Output the (X, Y) coordinate of the center of the cell containing the given text.  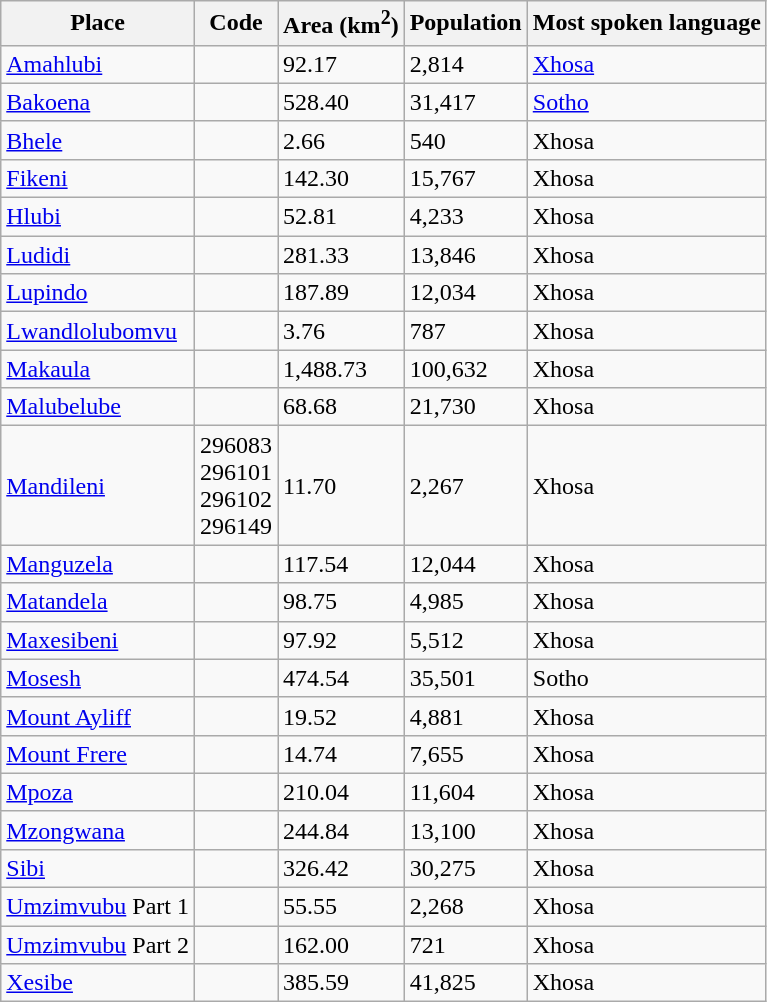
97.92 (342, 640)
30,275 (466, 868)
296083296101296102296149 (236, 486)
Ludidi (98, 255)
4,233 (466, 217)
Umzimvubu Part 2 (98, 945)
Umzimvubu Part 1 (98, 907)
244.84 (342, 830)
2.66 (342, 140)
281.33 (342, 255)
117.54 (342, 564)
19.52 (342, 716)
4,985 (466, 602)
2,267 (466, 486)
210.04 (342, 792)
142.30 (342, 178)
35,501 (466, 678)
14.74 (342, 754)
Mosesh (98, 678)
540 (466, 140)
Bhele (98, 140)
Most spoken language (646, 24)
1,488.73 (342, 369)
Bakoena (98, 102)
528.40 (342, 102)
68.68 (342, 407)
474.54 (342, 678)
11.70 (342, 486)
15,767 (466, 178)
4,881 (466, 716)
Xesibe (98, 983)
Lupindo (98, 293)
Place (98, 24)
31,417 (466, 102)
92.17 (342, 64)
2,814 (466, 64)
Manguzela (98, 564)
721 (466, 945)
11,604 (466, 792)
2,268 (466, 907)
326.42 (342, 868)
Malubelube (98, 407)
13,846 (466, 255)
5,512 (466, 640)
Mzongwana (98, 830)
385.59 (342, 983)
3.76 (342, 331)
Hlubi (98, 217)
Mount Ayliff (98, 716)
787 (466, 331)
Lwandlolubomvu (98, 331)
162.00 (342, 945)
41,825 (466, 983)
Population (466, 24)
Sibi (98, 868)
98.75 (342, 602)
Amahlubi (98, 64)
7,655 (466, 754)
Fikeni (98, 178)
52.81 (342, 217)
12,044 (466, 564)
Makaula (98, 369)
Matandela (98, 602)
Mandileni (98, 486)
Maxesibeni (98, 640)
Mount Frere (98, 754)
Code (236, 24)
13,100 (466, 830)
100,632 (466, 369)
21,730 (466, 407)
187.89 (342, 293)
12,034 (466, 293)
55.55 (342, 907)
Area (km2) (342, 24)
Mpoza (98, 792)
